Return (X, Y) of the center of cell containing provided text 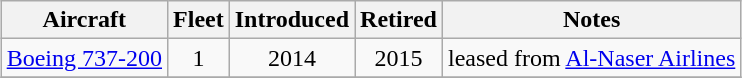
1 (199, 58)
leased from Al-Naser Airlines (591, 58)
Aircraft (84, 20)
Fleet (199, 20)
Notes (591, 20)
Boeing 737-200 (84, 58)
2014 (292, 58)
2015 (399, 58)
Retired (399, 20)
Introduced (292, 20)
